Search for the cell housing the specified text and yield its (X, Y) center coordinate. 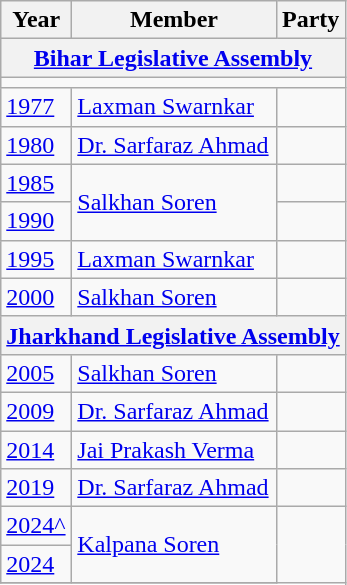
1977 (36, 107)
Member (174, 20)
2005 (36, 373)
Bihar Legislative Assembly (173, 58)
2024 (36, 564)
2014 (36, 449)
2009 (36, 411)
1990 (36, 221)
2019 (36, 488)
2000 (36, 297)
Party (310, 20)
2024^ (36, 526)
1980 (36, 145)
Jharkhand Legislative Assembly (173, 335)
Jai Prakash Verma (174, 449)
1985 (36, 183)
Year (36, 20)
1995 (36, 259)
Kalpana Soren (174, 545)
